From the cell containing the given text, extract its center point as [X, Y] coordinate. 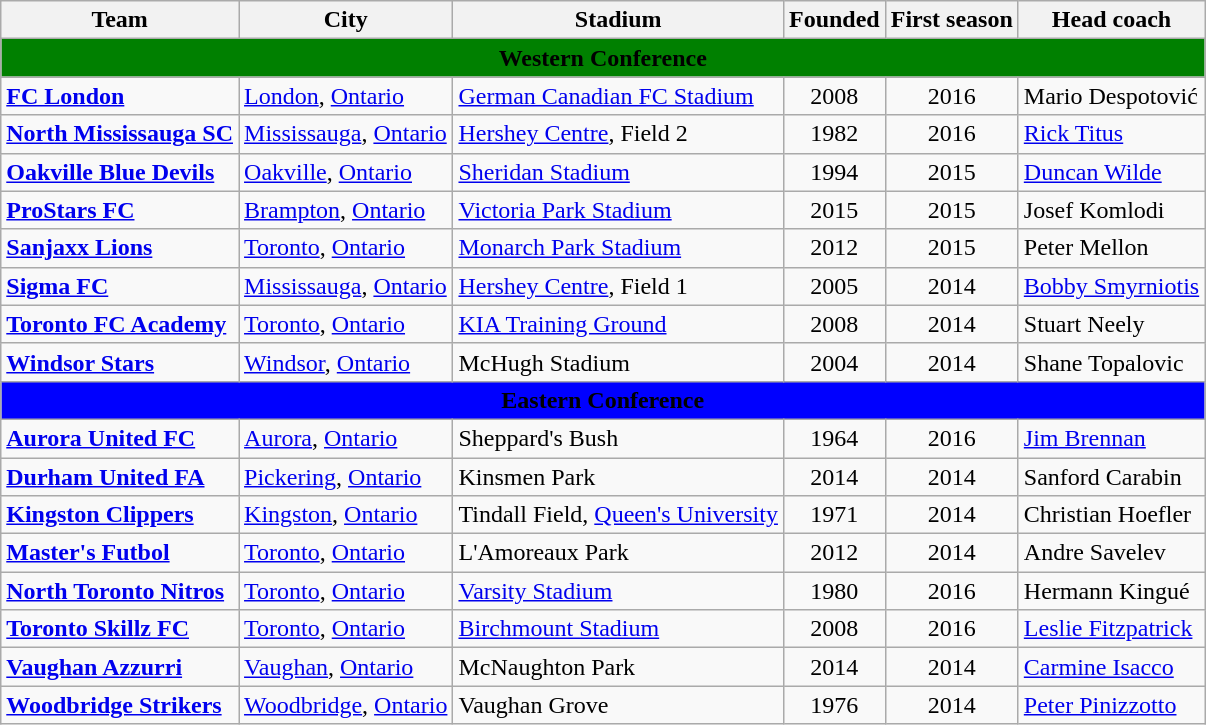
Vaughan Azzurri [120, 667]
1964 [834, 438]
Head coach [1111, 20]
Eastern Conference [603, 400]
1976 [834, 705]
ProStars FC [120, 210]
Windsor, Ontario [346, 362]
McNaughton Park [618, 667]
Stuart Neely [1111, 324]
L'Amoreaux Park [618, 553]
Hermann Kingué [1111, 591]
Leslie Fitzpatrick [1111, 629]
Master's Futbol [120, 553]
Andre Savelev [1111, 553]
KIA Training Ground [618, 324]
Kinsmen Park [618, 477]
FC London [120, 96]
Vaughan, Ontario [346, 667]
Mario Despotović [1111, 96]
Sheppard's Bush [618, 438]
Varsity Stadium [618, 591]
Team [120, 20]
Birchmount Stadium [618, 629]
1971 [834, 515]
Rick Titus [1111, 134]
Peter Mellon [1111, 248]
Kingston, Ontario [346, 515]
Monarch Park Stadium [618, 248]
1994 [834, 172]
North Toronto Nitros [120, 591]
Brampton, Ontario [346, 210]
Hershey Centre, Field 2 [618, 134]
Western Conference [603, 58]
Bobby Smyrniotis [1111, 286]
Jim Brennan [1111, 438]
Stadium [618, 20]
Sanford Carabin [1111, 477]
London, Ontario [346, 96]
Hershey Centre, Field 1 [618, 286]
2005 [834, 286]
German Canadian FC Stadium [618, 96]
Sanjaxx Lions [120, 248]
McHugh Stadium [618, 362]
Christian Hoefler [1111, 515]
Toronto FC Academy [120, 324]
Shane Topalovic [1111, 362]
Sheridan Stadium [618, 172]
Oakville, Ontario [346, 172]
Sigma FC [120, 286]
1982 [834, 134]
Tindall Field, Queen's University [618, 515]
Woodbridge Strikers [120, 705]
1980 [834, 591]
North Mississauga SC [120, 134]
Vaughan Grove [618, 705]
Duncan Wilde [1111, 172]
Josef Komlodi [1111, 210]
First season [952, 20]
Victoria Park Stadium [618, 210]
Kingston Clippers [120, 515]
Peter Pinizzotto [1111, 705]
Aurora, Ontario [346, 438]
Windsor Stars [120, 362]
City [346, 20]
Pickering, Ontario [346, 477]
Founded [834, 20]
Woodbridge, Ontario [346, 705]
Carmine Isacco [1111, 667]
2004 [834, 362]
Toronto Skillz FC [120, 629]
Aurora United FC [120, 438]
Oakville Blue Devils [120, 172]
Durham United FA [120, 477]
